Return (X, Y) of the center of cell containing provided text 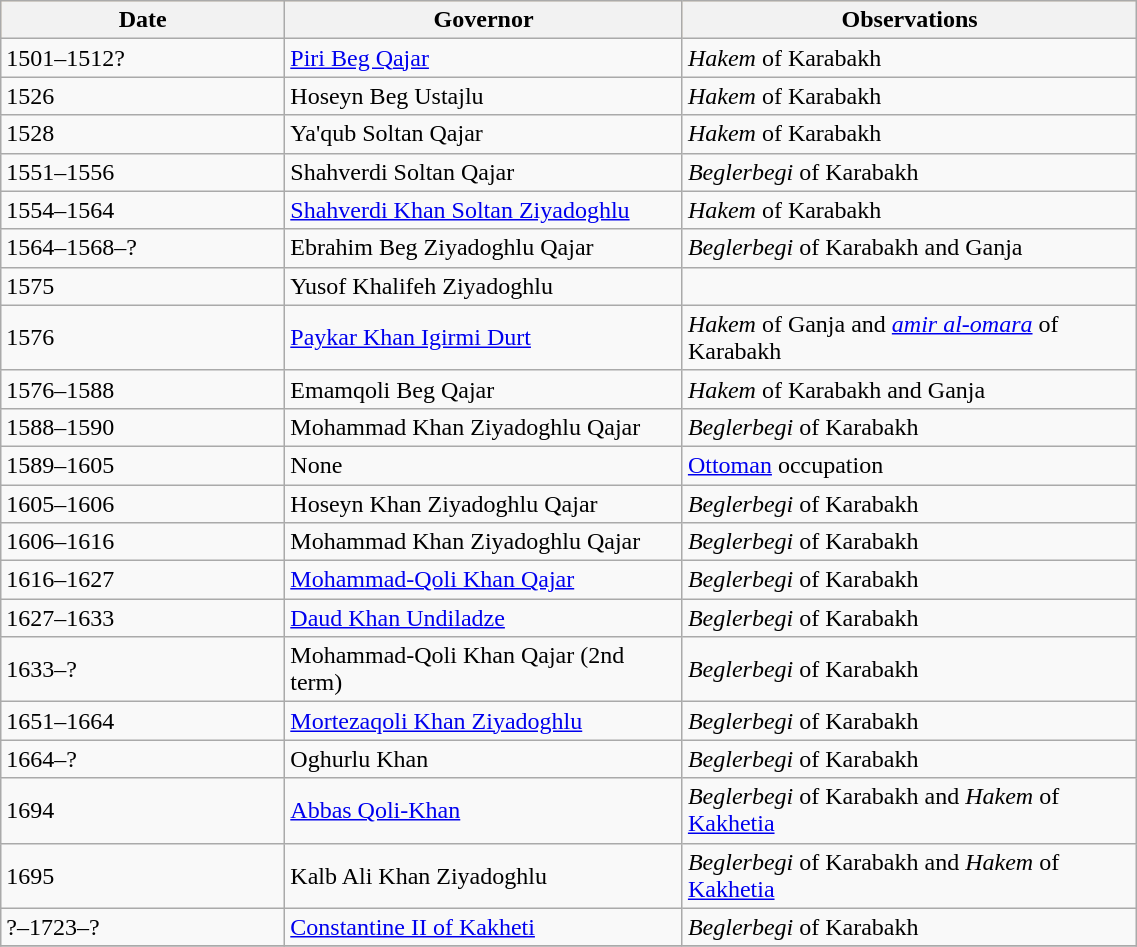
Mohammad-Qoli Khan Qajar (484, 580)
Abbas Qoli-Khan (484, 810)
Kalb Ali Khan Ziyadoghlu (484, 876)
Ebrahim Beg Ziyadoghlu Qajar (484, 248)
Beglerbegi of Karabakh and Ganja (909, 248)
Hakem of Ganja and amir al-omara of Karabakh (909, 338)
1554–1564 (143, 210)
Observations (909, 20)
Date (143, 20)
Oghurlu Khan (484, 759)
1694 (143, 810)
1576–1588 (143, 389)
1605–1606 (143, 503)
1616–1627 (143, 580)
Yusof Khalifeh Ziyadoghlu (484, 286)
1526 (143, 96)
?–1723–? (143, 927)
1633–? (143, 670)
Piri Beg Qajar (484, 58)
1606–1616 (143, 542)
1695 (143, 876)
Mortezaqoli Khan Ziyadoghlu (484, 721)
Mohammad-Qoli Khan Qajar (2nd term) (484, 670)
Hakem of Karabakh and Ganja (909, 389)
Paykar Khan Igirmi Durt (484, 338)
1651–1664 (143, 721)
1551–1556 (143, 172)
1528 (143, 134)
1627–1633 (143, 618)
1564–1568–? (143, 248)
Ya'qub Soltan Qajar (484, 134)
Constantine II of Kakheti (484, 927)
Shahverdi Soltan Qajar (484, 172)
1576 (143, 338)
Shahverdi Khan Soltan Ziyadoghlu (484, 210)
None (484, 465)
Hoseyn Khan Ziyadoghlu Qajar (484, 503)
Governor (484, 20)
Hoseyn Beg Ustajlu (484, 96)
1589–1605 (143, 465)
Ottoman occupation (909, 465)
1501–1512? (143, 58)
1575 (143, 286)
1664–? (143, 759)
Emamqoli Beg Qajar (484, 389)
Daud Khan Undiladze (484, 618)
1588–1590 (143, 427)
